Return the (X, Y) coordinate for the center point of the cell that contains the specified text.  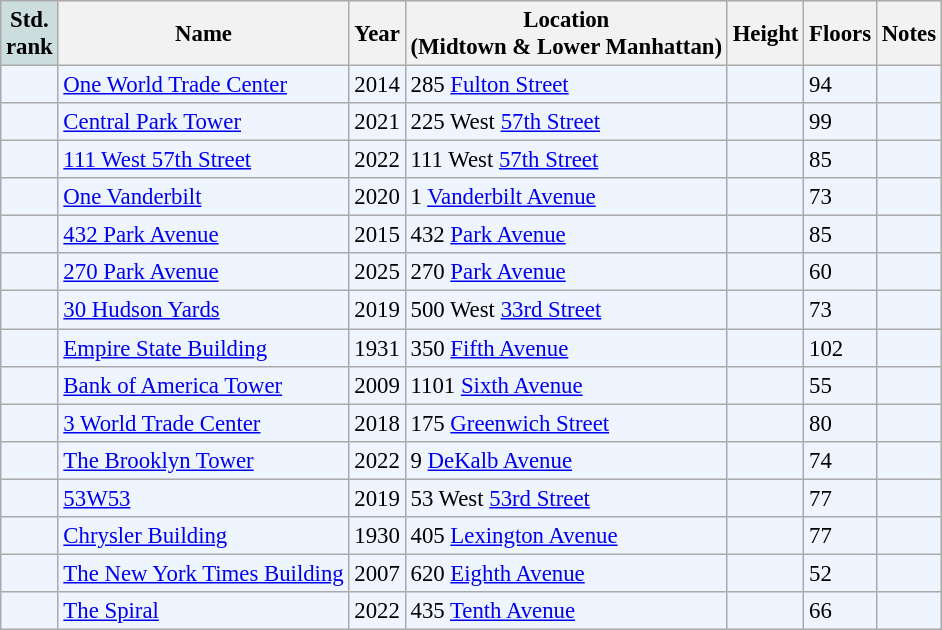
80 (840, 423)
102 (840, 348)
500 West 33rd Street (566, 310)
Name (204, 34)
Year (377, 34)
Notes (908, 34)
52 (840, 573)
1931 (377, 348)
Std.rank (30, 34)
Floors (840, 34)
66 (840, 611)
Chrysler Building (204, 536)
175 Greenwich Street (566, 423)
2015 (377, 235)
225 West 57th Street (566, 122)
The New York Times Building (204, 573)
Empire State Building (204, 348)
435 Tenth Avenue (566, 611)
60 (840, 273)
94 (840, 85)
3 World Trade Center (204, 423)
405 Lexington Avenue (566, 536)
53 West 53rd Street (566, 498)
2021 (377, 122)
74 (840, 460)
1930 (377, 536)
1101 Sixth Avenue (566, 385)
Central Park Tower (204, 122)
The Brooklyn Tower (204, 460)
Bank of America Tower (204, 385)
Height (765, 34)
2007 (377, 573)
350 Fifth Avenue (566, 348)
9 DeKalb Avenue (566, 460)
30 Hudson Yards (204, 310)
53W53 (204, 498)
1 Vanderbilt Avenue (566, 197)
2018 (377, 423)
620 Eighth Avenue (566, 573)
One World Trade Center (204, 85)
Location(Midtown & Lower Manhattan) (566, 34)
The Spiral (204, 611)
55 (840, 385)
2014 (377, 85)
99 (840, 122)
2020 (377, 197)
2009 (377, 385)
One Vanderbilt (204, 197)
2025 (377, 273)
285 Fulton Street (566, 85)
